Extract the (x, y) coordinate from the center of the cell holding the provided text.  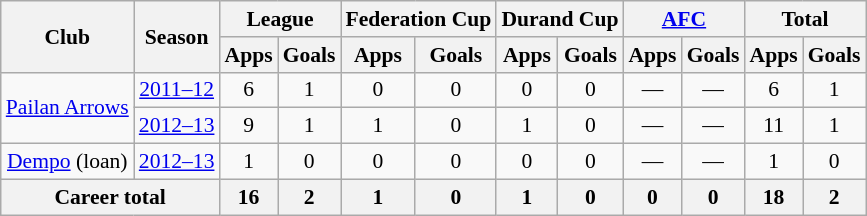
9 (248, 126)
Career total (110, 197)
Durand Cup (560, 19)
18 (773, 197)
Total (804, 19)
AFC (684, 19)
Season (177, 36)
Club (68, 36)
Pailan Arrows (68, 108)
League (280, 19)
Dempo (loan) (68, 162)
2011–12 (177, 90)
11 (773, 126)
Federation Cup (419, 19)
16 (248, 197)
